Identify which cell holds the provided text, then report its [x, y] central coordinate. 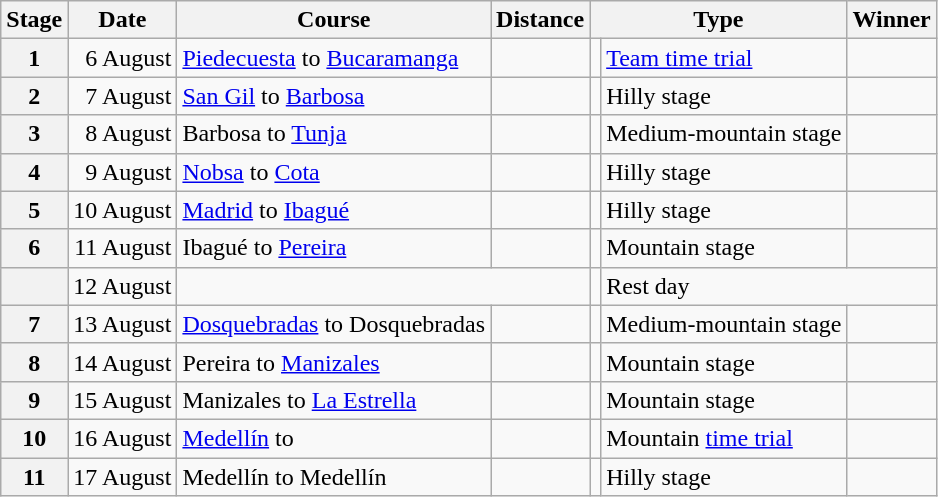
Manizales to La Estrella [334, 400]
Course [334, 20]
6 [34, 248]
2 [34, 96]
Distance [540, 20]
5 [34, 210]
Medellín to [334, 438]
Rest day [769, 286]
San Gil to Barbosa [334, 96]
8 [34, 362]
11 [34, 477]
15 August [122, 400]
Medellín to Medellín [334, 477]
Madrid to Ibagué [334, 210]
12 August [122, 286]
1 [34, 58]
Type [718, 20]
7 [34, 324]
14 August [122, 362]
Winner [892, 20]
9 August [122, 172]
Ibagué to Pereira [334, 248]
11 August [122, 248]
Dosquebradas to Dosquebradas [334, 324]
Team time trial [724, 58]
Pereira to Manizales [334, 362]
Mountain time trial [724, 438]
Barbosa to Tunja [334, 134]
13 August [122, 324]
Stage [34, 20]
Piedecuesta to Bucaramanga [334, 58]
10 August [122, 210]
16 August [122, 438]
9 [34, 400]
17 August [122, 477]
7 August [122, 96]
8 August [122, 134]
Nobsa to Cota [334, 172]
6 August [122, 58]
4 [34, 172]
10 [34, 438]
Date [122, 20]
3 [34, 134]
